Capture the cell that displays the provided text and extract its [x, y] central coordinate. 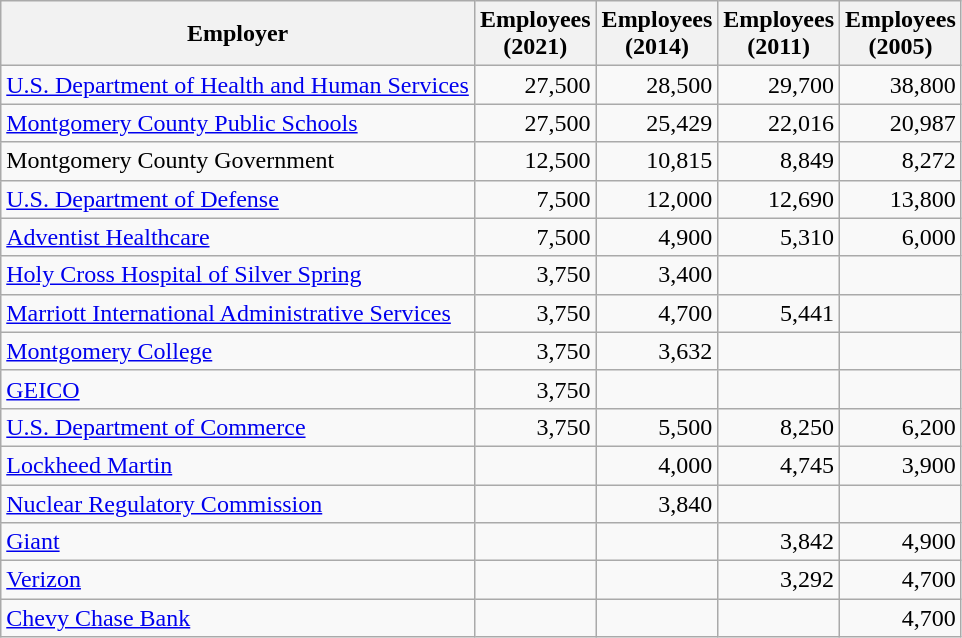
Montgomery College [238, 351]
U.S. Department of Health and Human Services [238, 85]
Nuclear Regulatory Commission [238, 503]
5,310 [779, 237]
Montgomery County Public Schools [238, 123]
4,000 [657, 465]
29,700 [779, 85]
U.S. Department of Commerce [238, 427]
Verizon [238, 580]
Marriott International Administrative Services [238, 313]
3,842 [779, 542]
3,900 [901, 465]
GEICO [238, 389]
Employer [238, 34]
8,272 [901, 161]
8,250 [779, 427]
3,840 [657, 503]
12,500 [535, 161]
Lockheed Martin [238, 465]
Montgomery County Government [238, 161]
4,745 [779, 465]
12,000 [657, 199]
12,690 [779, 199]
10,815 [657, 161]
25,429 [657, 123]
13,800 [901, 199]
Employees(2021) [535, 34]
Giant [238, 542]
3,292 [779, 580]
5,441 [779, 313]
Employees(2005) [901, 34]
22,016 [779, 123]
38,800 [901, 85]
6,000 [901, 237]
5,500 [657, 427]
Chevy Chase Bank [238, 618]
3,632 [657, 351]
U.S. Department of Defense [238, 199]
Adventist Healthcare [238, 237]
8,849 [779, 161]
Holy Cross Hospital of Silver Spring [238, 275]
3,400 [657, 275]
20,987 [901, 123]
28,500 [657, 85]
6,200 [901, 427]
Employees(2011) [779, 34]
Employees(2014) [657, 34]
